Search for the cell housing the specified text and yield its (x, y) center coordinate. 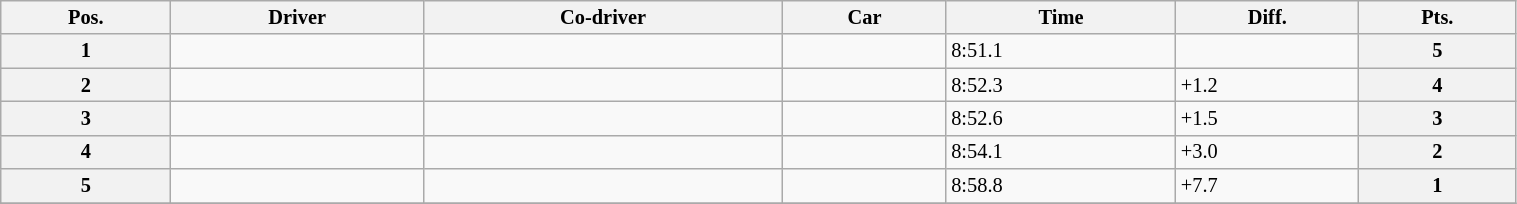
Driver (298, 17)
+1.2 (1268, 85)
8:52.6 (1061, 118)
Time (1061, 17)
8:58.8 (1061, 186)
+1.5 (1268, 118)
8:51.1 (1061, 51)
8:54.1 (1061, 152)
Diff. (1268, 17)
+3.0 (1268, 152)
Pts. (1438, 17)
Pos. (86, 17)
+7.7 (1268, 186)
Car (865, 17)
8:52.3 (1061, 85)
Co-driver (604, 17)
